Extract the [X, Y] coordinate from the center of the cell holding the provided text.  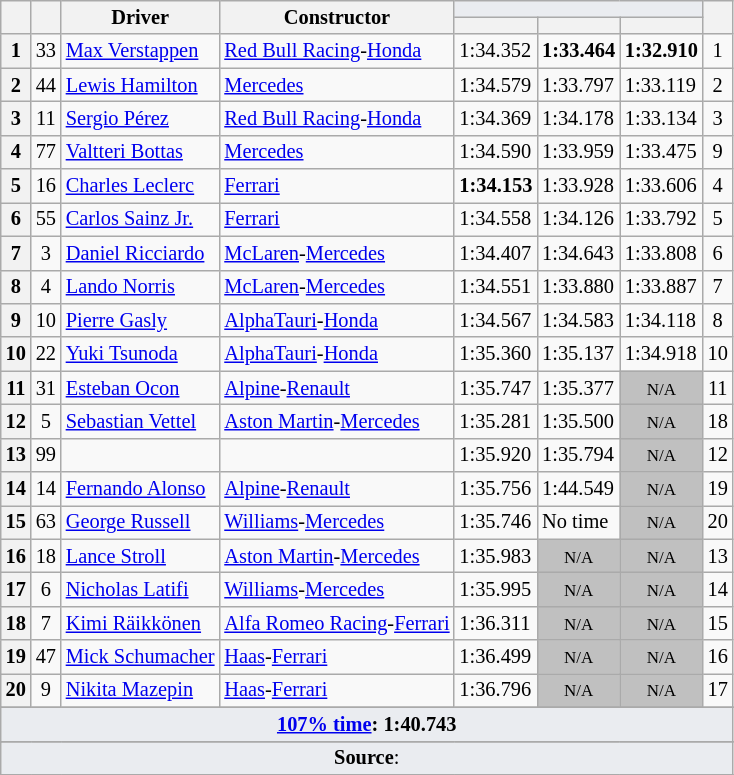
Nikita Mazepin [140, 690]
1:33.887 [662, 287]
1:35.983 [496, 556]
1:34.643 [578, 253]
1:34.918 [662, 354]
31 [46, 388]
107% time: 1:40.743 [367, 724]
1:36.499 [496, 657]
Sebastian Vettel [140, 421]
1:35.281 [496, 421]
77 [46, 152]
Lewis Hamilton [140, 85]
1:36.311 [496, 623]
1:35.746 [496, 522]
Lance Stroll [140, 556]
55 [46, 219]
1:34.153 [496, 186]
1:44.549 [578, 489]
Valtteri Bottas [140, 152]
1:34.583 [578, 320]
Driver [140, 17]
1:34.369 [496, 118]
1:34.126 [578, 219]
1:35.137 [578, 354]
George Russell [140, 522]
1:34.551 [496, 287]
Yuki Tsunoda [140, 354]
1:33.797 [578, 85]
Kimi Räikkönen [140, 623]
Esteban Ocon [140, 388]
1:35.747 [496, 388]
Source: [367, 758]
1:33.928 [578, 186]
1:33.959 [578, 152]
33 [46, 51]
Lando Norris [140, 287]
1:33.119 [662, 85]
1:33.880 [578, 287]
63 [46, 522]
Constructor [336, 17]
Charles Leclerc [140, 186]
Sergio Pérez [140, 118]
1:35.377 [578, 388]
Daniel Ricciardo [140, 253]
1:35.360 [496, 354]
1:33.792 [662, 219]
1:34.407 [496, 253]
Fernando Alonso [140, 489]
1:32.910 [662, 51]
Nicholas Latifi [140, 589]
22 [46, 354]
1:34.352 [496, 51]
1:36.796 [496, 690]
1:35.995 [496, 589]
1:34.178 [578, 118]
1:33.606 [662, 186]
47 [46, 657]
1:33.134 [662, 118]
No time [578, 522]
99 [46, 455]
1:35.500 [578, 421]
Mick Schumacher [140, 657]
1:34.558 [496, 219]
44 [46, 85]
Max Verstappen [140, 51]
1:34.118 [662, 320]
Carlos Sainz Jr. [140, 219]
1:35.920 [496, 455]
1:34.590 [496, 152]
1:35.756 [496, 489]
1:33.464 [578, 51]
1:34.579 [496, 85]
1:35.794 [578, 455]
Alfa Romeo Racing-Ferrari [336, 623]
1:33.808 [662, 253]
Pierre Gasly [140, 320]
1:34.567 [496, 320]
1:33.475 [662, 152]
